Capture the cell that displays the provided text and extract its [X, Y] central coordinate. 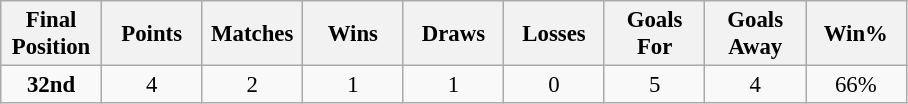
Final Position [52, 34]
0 [554, 85]
Points [152, 34]
Wins [354, 34]
5 [654, 85]
32nd [52, 85]
2 [252, 85]
Win% [856, 34]
Losses [554, 34]
66% [856, 85]
Goals For [654, 34]
Draws [454, 34]
Goals Away [756, 34]
Matches [252, 34]
